Locate the cell with the specified text and output its (X, Y) center coordinate. 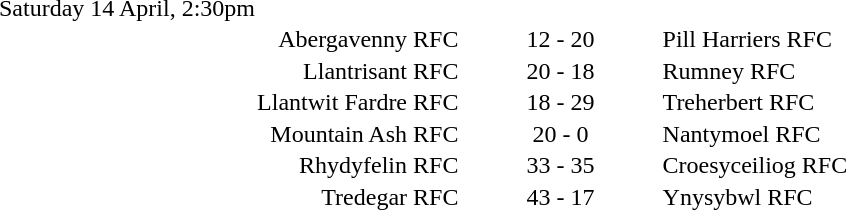
18 - 29 (560, 103)
33 - 35 (560, 165)
20 - 0 (560, 134)
12 - 20 (560, 39)
20 - 18 (560, 71)
